From the cell containing the given text, extract its center point as [X, Y] coordinate. 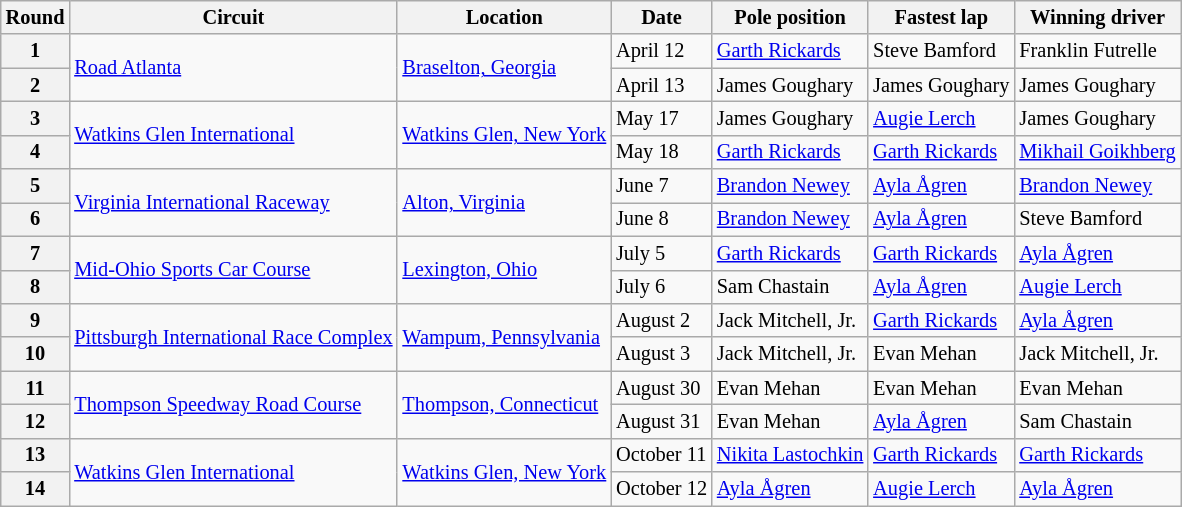
5 [36, 186]
8 [36, 287]
Thompson Speedway Road Course [233, 404]
4 [36, 152]
Mikhail Goikhberg [1097, 152]
August 2 [662, 320]
12 [36, 421]
August 3 [662, 354]
October 12 [662, 489]
August 30 [662, 388]
14 [36, 489]
June 8 [662, 219]
May 18 [662, 152]
6 [36, 219]
Lexington, Ohio [504, 270]
July 5 [662, 253]
Circuit [233, 17]
Fastest lap [941, 17]
Road Atlanta [233, 68]
2 [36, 85]
7 [36, 253]
April 12 [662, 51]
Franklin Futrelle [1097, 51]
Wampum, Pennsylvania [504, 336]
May 17 [662, 118]
3 [36, 118]
Location [504, 17]
Winning driver [1097, 17]
Mid-Ohio Sports Car Course [233, 270]
9 [36, 320]
13 [36, 455]
July 6 [662, 287]
April 13 [662, 85]
Pittsburgh International Race Complex [233, 336]
October 11 [662, 455]
Round [36, 17]
June 7 [662, 186]
Alton, Virginia [504, 202]
August 31 [662, 421]
1 [36, 51]
Nikita Lastochkin [790, 455]
Virginia International Raceway [233, 202]
Thompson, Connecticut [504, 404]
Braselton, Georgia [504, 68]
Pole position [790, 17]
Date [662, 17]
10 [36, 354]
11 [36, 388]
